From the cell containing the given text, extract its center point as [x, y] coordinate. 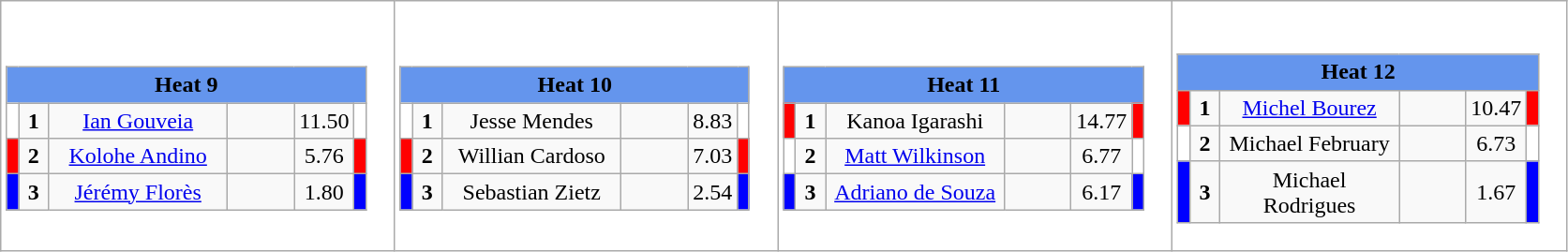
1.67 [1496, 191]
6.17 [1102, 192]
14.77 [1102, 121]
2.54 [712, 192]
Adriano de Souza [915, 192]
Kolohe Andino [139, 156]
7.03 [712, 156]
Willian Cardoso [532, 156]
Heat 9 [186, 85]
Heat 12 1 Michel Bourez 10.47 2 Michael February 6.73 3 Michael Rodrigues 1.67 [1370, 126]
6.77 [1102, 156]
10.47 [1496, 108]
8.83 [712, 121]
Heat 10 [575, 85]
Heat 9 1 Ian Gouveia 11.50 2 Kolohe Andino 5.76 3 Jérémy Florès 1.80 [198, 126]
11.50 [324, 121]
Jérémy Florès [139, 192]
1.80 [324, 192]
Heat 12 [1358, 72]
5.76 [324, 156]
6.73 [1496, 143]
Heat 11 [963, 85]
Michel Bourez [1310, 108]
Sebastian Zietz [532, 192]
Heat 11 1 Kanoa Igarashi 14.77 2 Matt Wilkinson 6.77 3 Adriano de Souza 6.17 [975, 126]
Michael February [1310, 143]
Kanoa Igarashi [915, 121]
Michael Rodrigues [1310, 191]
Heat 10 1 Jesse Mendes 8.83 2 Willian Cardoso 7.03 3 Sebastian Zietz 2.54 [587, 126]
Jesse Mendes [532, 121]
Ian Gouveia [139, 121]
Matt Wilkinson [915, 156]
